Provide the (x, y) coordinate of the cell's center where the given text is located.  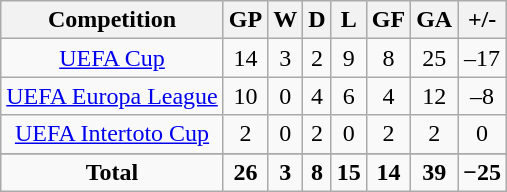
12 (434, 96)
D (317, 20)
25 (434, 58)
10 (245, 96)
+/- (482, 20)
–17 (482, 58)
L (348, 20)
UEFA Cup (112, 58)
GA (434, 20)
UEFA Europa League (112, 96)
−25 (482, 172)
Competition (112, 20)
6 (348, 96)
W (286, 20)
26 (245, 172)
GF (388, 20)
9 (348, 58)
UEFA Intertoto Cup (112, 134)
GP (245, 20)
15 (348, 172)
–8 (482, 96)
Total (112, 172)
39 (434, 172)
